Determine the [X, Y] coordinate at the center of the cell enclosing the given text.  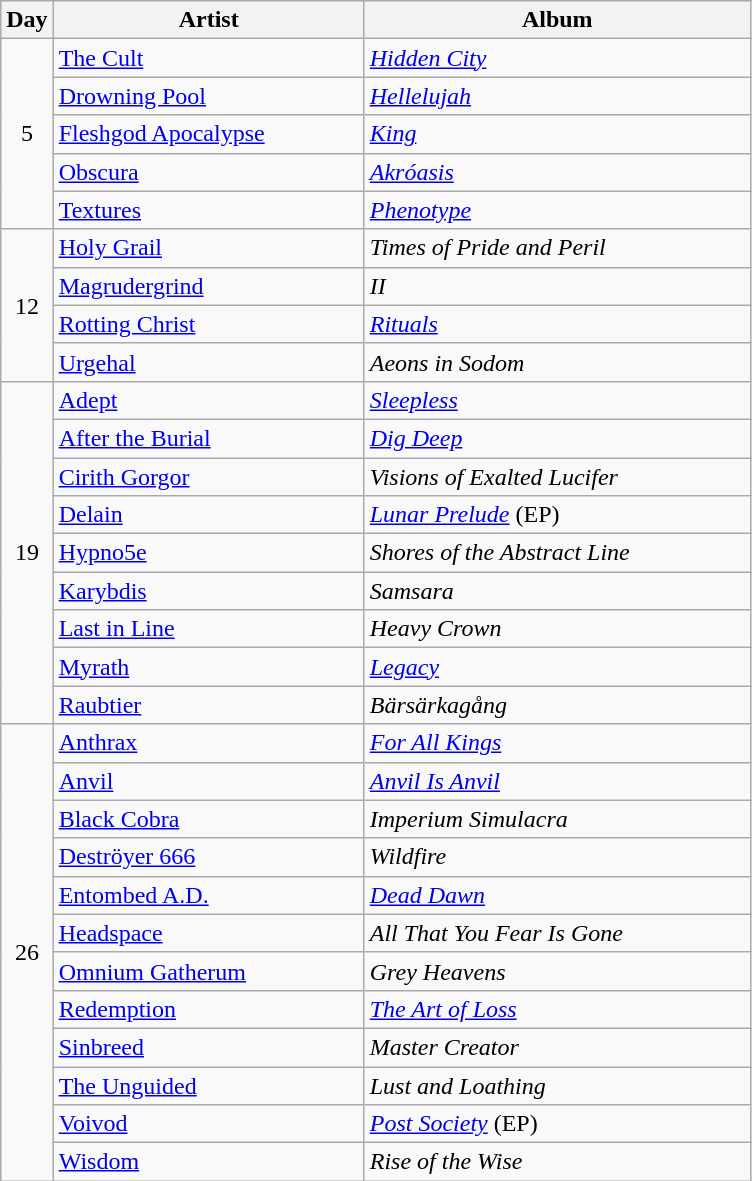
Dig Deep [557, 438]
Rise of the Wise [557, 1162]
Sinbreed [208, 1047]
12 [27, 305]
Anvil [208, 781]
Akróasis [557, 172]
Heavy Crown [557, 629]
Voivod [208, 1124]
Hellelujah [557, 96]
Black Cobra [208, 819]
Bärsärkagång [557, 705]
After the Burial [208, 438]
Anvil Is Anvil [557, 781]
Deströyer 666 [208, 857]
Rituals [557, 324]
Wildfire [557, 857]
Myrath [208, 667]
Phenotype [557, 210]
Anthrax [208, 743]
Samsara [557, 591]
Raubtier [208, 705]
Redemption [208, 1009]
Hidden City [557, 58]
Album [557, 20]
Grey Heavens [557, 971]
Karybdis [208, 591]
Visions of Exalted Lucifer [557, 477]
Adept [208, 400]
Obscura [208, 172]
II [557, 286]
Last in Line [208, 629]
Post Society (EP) [557, 1124]
Textures [208, 210]
26 [27, 952]
Dead Dawn [557, 895]
Lust and Loathing [557, 1085]
Holy Grail [208, 248]
Imperium Simulacra [557, 819]
Lunar Prelude (EP) [557, 515]
Artist [208, 20]
The Cult [208, 58]
19 [27, 552]
Shores of the Abstract Line [557, 553]
All That You Fear Is Gone [557, 933]
King [557, 134]
Day [27, 20]
Wisdom [208, 1162]
Drowning Pool [208, 96]
Cirith Gorgor [208, 477]
Legacy [557, 667]
5 [27, 134]
Delain [208, 515]
Rotting Christ [208, 324]
The Unguided [208, 1085]
Urgehal [208, 362]
For All Kings [557, 743]
Hypno5e [208, 553]
Omnium Gatherum [208, 971]
Fleshgod Apocalypse [208, 134]
Magrudergrind [208, 286]
Aeons in Sodom [557, 362]
Times of Pride and Peril [557, 248]
Master Creator [557, 1047]
The Art of Loss [557, 1009]
Entombed A.D. [208, 895]
Headspace [208, 933]
Sleepless [557, 400]
